Determine the [x, y] coordinate at the center of the cell enclosing the given text.  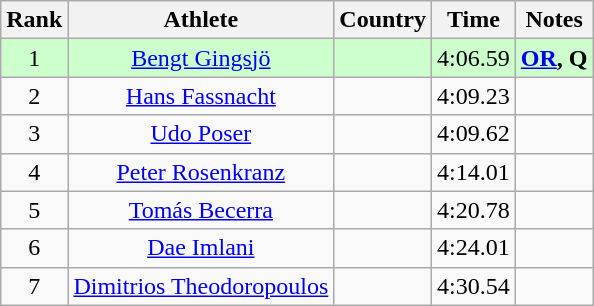
4:14.01 [474, 172]
5 [34, 210]
Country [383, 20]
Tomás Becerra [201, 210]
4:20.78 [474, 210]
7 [34, 286]
Time [474, 20]
4:09.62 [474, 134]
Peter Rosenkranz [201, 172]
Dae Imlani [201, 248]
OR, Q [554, 58]
Bengt Gingsjö [201, 58]
4:09.23 [474, 96]
2 [34, 96]
4:30.54 [474, 286]
Athlete [201, 20]
4:24.01 [474, 248]
4 [34, 172]
4:06.59 [474, 58]
Notes [554, 20]
1 [34, 58]
6 [34, 248]
Rank [34, 20]
Udo Poser [201, 134]
Hans Fassnacht [201, 96]
3 [34, 134]
Dimitrios Theodoropoulos [201, 286]
